Output the [x, y] coordinate of the center of the cell containing the given text.  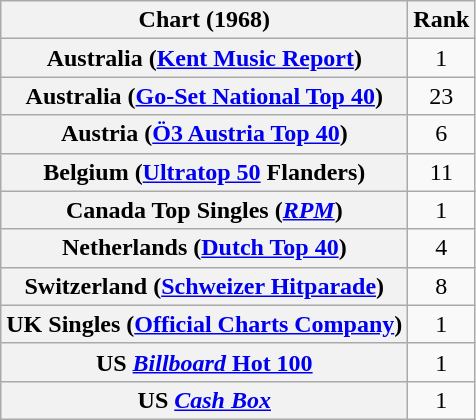
Australia (Go-Set National Top 40) [204, 96]
11 [442, 172]
Austria (Ö3 Austria Top 40) [204, 134]
UK Singles (Official Charts Company) [204, 324]
US Billboard Hot 100 [204, 362]
US Cash Box [204, 400]
Canada Top Singles (RPM) [204, 210]
8 [442, 286]
Netherlands (Dutch Top 40) [204, 248]
Belgium (Ultratop 50 Flanders) [204, 172]
6 [442, 134]
Australia (Kent Music Report) [204, 58]
Rank [442, 20]
23 [442, 96]
Chart (1968) [204, 20]
4 [442, 248]
Switzerland (Schweizer Hitparade) [204, 286]
